Return (x, y) of the center of cell containing provided text 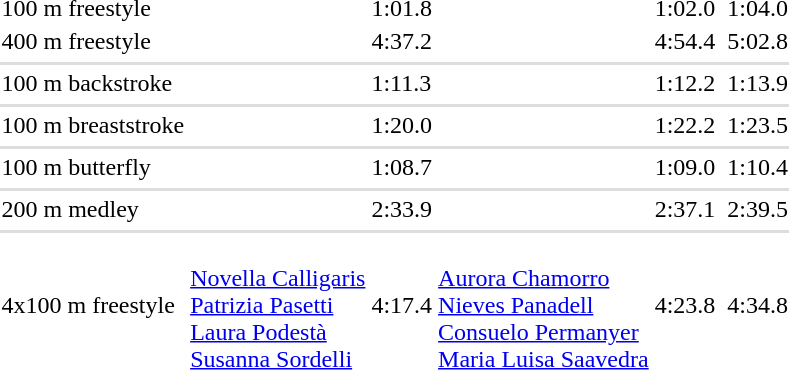
400 m freestyle (93, 41)
1:09.0 (685, 167)
1:11.3 (402, 83)
1:12.2 (685, 83)
1:20.0 (402, 125)
1:22.2 (685, 125)
1:08.7 (402, 167)
100 m breaststroke (93, 125)
100 m butterfly (93, 167)
100 m backstroke (93, 83)
200 m medley (93, 209)
4:54.4 (685, 41)
2:33.9 (402, 209)
2:37.1 (685, 209)
4:37.2 (402, 41)
